Determine the [x, y] coordinate at the center of the cell enclosing the given text.  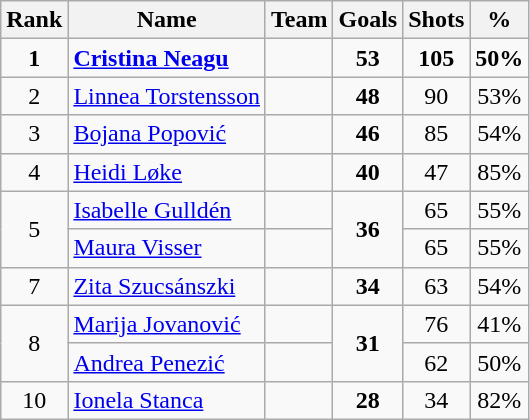
90 [436, 96]
40 [368, 172]
% [500, 20]
Shots [436, 20]
85% [500, 172]
47 [436, 172]
Marija Jovanović [167, 324]
4 [34, 172]
Linnea Torstensson [167, 96]
Goals [368, 20]
62 [436, 362]
2 [34, 96]
Andrea Penezić [167, 362]
10 [34, 400]
105 [436, 58]
8 [34, 343]
41% [500, 324]
53 [368, 58]
5 [34, 229]
Heidi Løke [167, 172]
Ionela Stanca [167, 400]
1 [34, 58]
Bojana Popović [167, 134]
Isabelle Gulldén [167, 210]
Name [167, 20]
Cristina Neagu [167, 58]
28 [368, 400]
3 [34, 134]
46 [368, 134]
53% [500, 96]
Maura Visser [167, 248]
Rank [34, 20]
31 [368, 343]
63 [436, 286]
82% [500, 400]
7 [34, 286]
76 [436, 324]
36 [368, 229]
85 [436, 134]
Team [299, 20]
48 [368, 96]
Zita Szucsánszki [167, 286]
